Find where the given text appears and provide that cell's center as [x, y] coordinate. 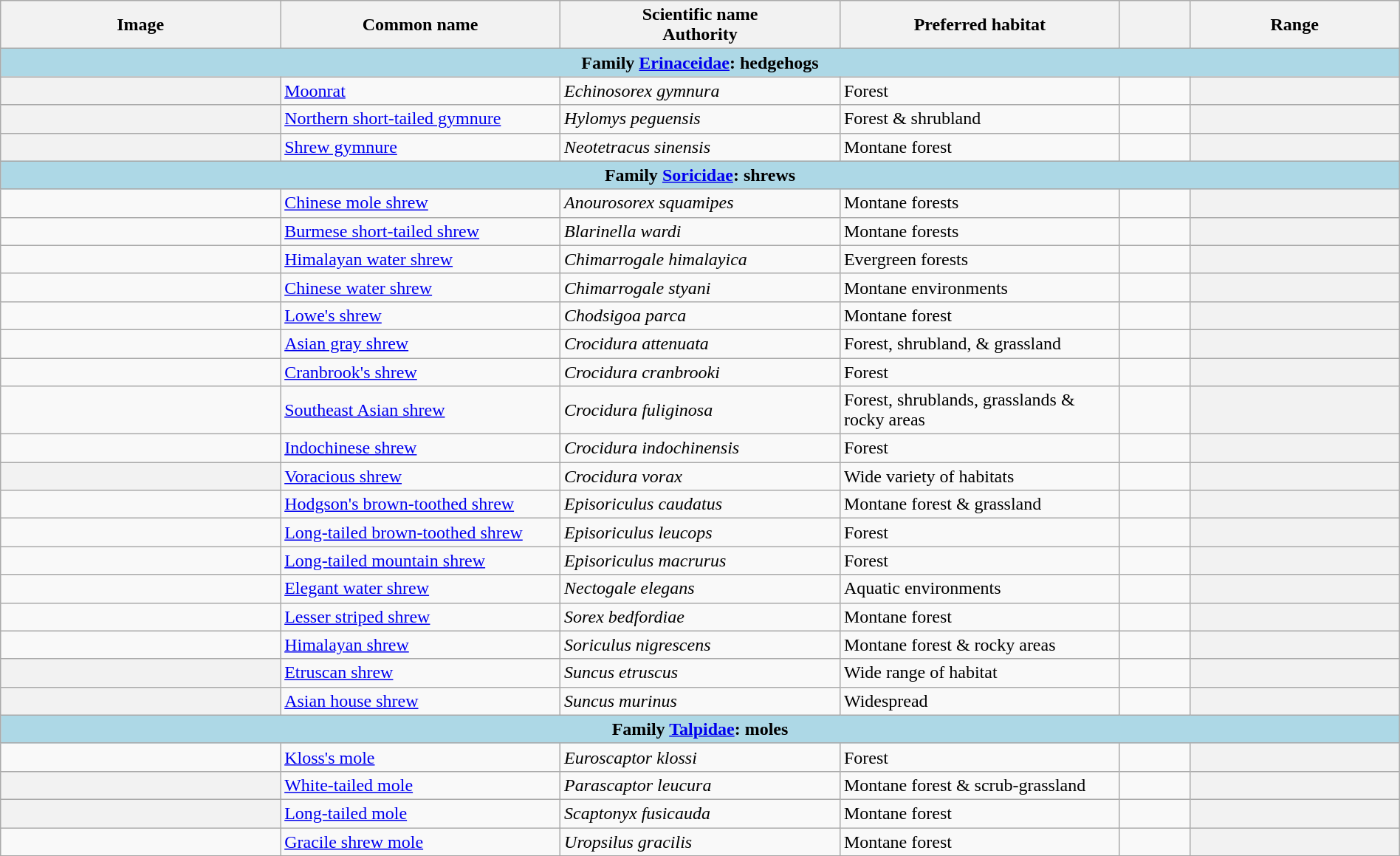
Montane forest & scrub-grassland [979, 785]
Euroscaptor klossi [700, 757]
Montane forest & grassland [979, 504]
Crocidura attenuata [700, 343]
Gracile shrew mole [421, 841]
Episoriculus leucops [700, 533]
Echinosorex gymnura [700, 91]
Family Soricidae: shrews [700, 175]
Chimarrogale styani [700, 287]
Asian house shrew [421, 701]
Long-tailed brown-toothed shrew [421, 533]
Moonrat [421, 91]
Episoriculus caudatus [700, 504]
Indochinese shrew [421, 448]
Scientific nameAuthority [700, 25]
Sorex bedfordiae [700, 617]
Long-tailed mountain shrew [421, 561]
Family Talpidae: moles [700, 729]
Common name [421, 25]
Cranbrook's shrew [421, 371]
Parascaptor leucura [700, 785]
Suncus murinus [700, 701]
Lesser striped shrew [421, 617]
Crocidura vorax [700, 476]
Hodgson's brown-toothed shrew [421, 504]
Voracious shrew [421, 476]
Elegant water shrew [421, 589]
Wide range of habitat [979, 673]
Wide variety of habitats [979, 476]
Image [140, 25]
Preferred habitat [979, 25]
Kloss's mole [421, 757]
Chimarrogale himalayica [700, 259]
Chinese water shrew [421, 287]
Episoriculus macrurus [700, 561]
Widespread [979, 701]
Uropsilus gracilis [700, 841]
Crocidura indochinensis [700, 448]
Chodsigoa parca [700, 315]
Range [1294, 25]
Forest, shrubland, & grassland [979, 343]
Burmese short-tailed shrew [421, 231]
Etruscan shrew [421, 673]
Himalayan shrew [421, 645]
Shrew gymnure [421, 147]
Crocidura cranbrooki [700, 371]
Crocidura fuliginosa [700, 411]
Forest, shrublands, grasslands & rocky areas [979, 411]
Southeast Asian shrew [421, 411]
Soriculus nigrescens [700, 645]
Northern short-tailed gymnure [421, 119]
Chinese mole shrew [421, 203]
Evergreen forests [979, 259]
Family Erinaceidae: hedgehogs [700, 63]
Forest & shrubland [979, 119]
Montane forest & rocky areas [979, 645]
Aquatic environments [979, 589]
Nectogale elegans [700, 589]
Anourosorex squamipes [700, 203]
Long-tailed mole [421, 813]
White-tailed mole [421, 785]
Suncus etruscus [700, 673]
Lowe's shrew [421, 315]
Neotetracus sinensis [700, 147]
Blarinella wardi [700, 231]
Montane environments [979, 287]
Asian gray shrew [421, 343]
Himalayan water shrew [421, 259]
Hylomys peguensis [700, 119]
Scaptonyx fusicauda [700, 813]
